Search for the cell housing the specified text and yield its [x, y] center coordinate. 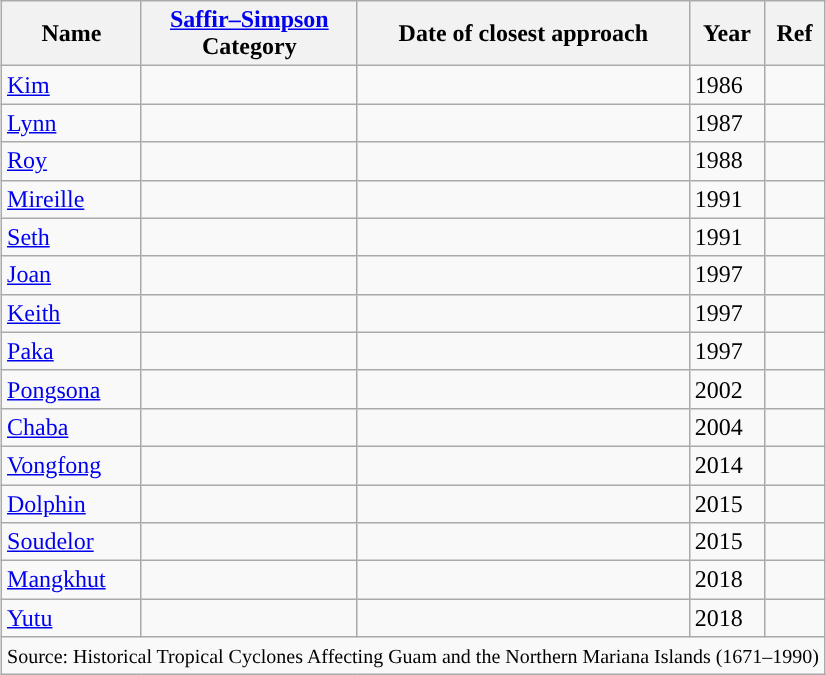
Chaba [72, 427]
Roy [72, 161]
Paka [72, 351]
1988 [726, 161]
Keith [72, 313]
Soudelor [72, 542]
Mangkhut [72, 580]
Dolphin [72, 503]
Joan [72, 275]
Kim [72, 85]
Lynn [72, 123]
Ref [795, 34]
Date of closest approach [523, 34]
2004 [726, 427]
Name [72, 34]
Yutu [72, 618]
Vongfong [72, 465]
Pongsona [72, 389]
2014 [726, 465]
1986 [726, 85]
2002 [726, 389]
1987 [726, 123]
Source: Historical Tropical Cyclones Affecting Guam and the Northern Mariana Islands (1671–1990) [414, 656]
Mireille [72, 199]
Seth [72, 237]
Saffir–SimpsonCategory [249, 34]
Year [726, 34]
